Output the [x, y] coordinate of the center of the cell containing the given text.  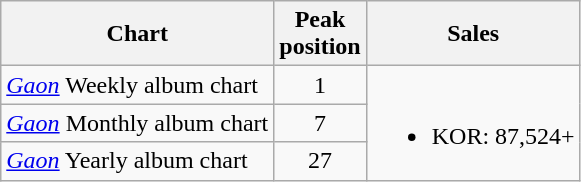
7 [320, 123]
Gaon Monthly album chart [138, 123]
Gaon Weekly album chart [138, 85]
Peakposition [320, 34]
Gaon Yearly album chart [138, 161]
Chart [138, 34]
KOR: 87,524+ [473, 123]
27 [320, 161]
1 [320, 85]
Sales [473, 34]
